Return the (X, Y) coordinate for the center point of the cell that contains the specified text.  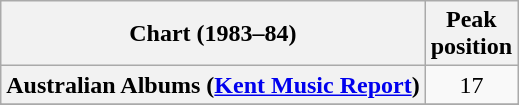
Australian Albums (Kent Music Report) (213, 85)
17 (471, 85)
Peakposition (471, 34)
Chart (1983–84) (213, 34)
